Extract the (x, y) coordinate from the center of the cell holding the provided text.  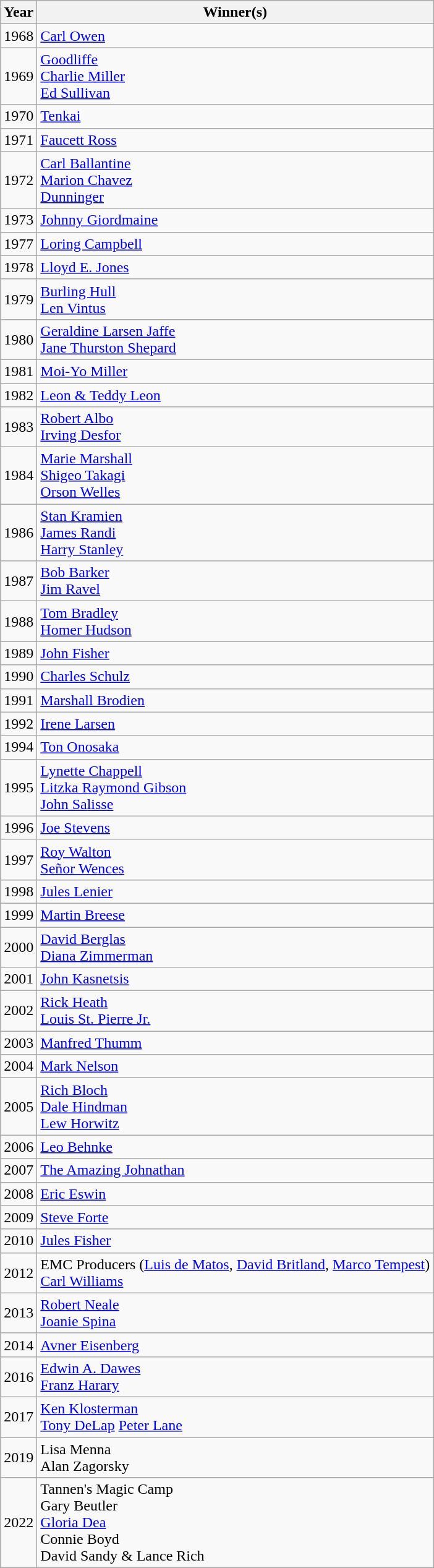
Faucett Ross (235, 140)
Johnny Giordmaine (235, 220)
Winner(s) (235, 12)
2001 (19, 979)
2010 (19, 1241)
Martin Breese (235, 915)
Carl Owen (235, 36)
1999 (19, 915)
Marie MarshallShigeo TakagiOrson Welles (235, 476)
Moi-Yo Miller (235, 371)
Stan KramienJames RandiHarry Stanley (235, 533)
Eric Eswin (235, 1194)
1983 (19, 427)
1992 (19, 724)
1998 (19, 891)
Tom BradleyHomer Hudson (235, 621)
1997 (19, 860)
1973 (19, 220)
EMC Producers (Luis de Matos, David Britland, Marco Tempest)Carl Williams (235, 1273)
2007 (19, 1170)
2006 (19, 1147)
Steve Forte (235, 1217)
2014 (19, 1345)
1994 (19, 747)
1988 (19, 621)
1977 (19, 244)
Burling HullLen Vintus (235, 299)
1969 (19, 76)
Geraldine Larsen JaffeJane Thurston Shepard (235, 339)
Mark Nelson (235, 1066)
Tannen's Magic CampGary BeutlerGloria DeaConnie BoydDavid Sandy & Lance Rich (235, 1523)
Manfred Thumm (235, 1043)
2004 (19, 1066)
Lynette ChappellLitzka Raymond GibsonJohn Salisse (235, 787)
1991 (19, 700)
2022 (19, 1523)
Joe Stevens (235, 828)
1982 (19, 395)
Rick HeathLouis St. Pierre Jr. (235, 1011)
Lloyd E. Jones (235, 267)
1995 (19, 787)
Ken KlostermanTony DeLap Peter Lane (235, 1416)
Robert AlboIrving Desfor (235, 427)
David BerglasDiana Zimmerman (235, 946)
2003 (19, 1043)
1980 (19, 339)
1987 (19, 581)
1986 (19, 533)
2017 (19, 1416)
John Kasnetsis (235, 979)
1990 (19, 677)
1981 (19, 371)
1979 (19, 299)
Roy WaltonSeñor Wences (235, 860)
2000 (19, 946)
Charles Schulz (235, 677)
Lisa MennaAlan Zagorsky (235, 1457)
1989 (19, 653)
2019 (19, 1457)
1972 (19, 180)
Tenkai (235, 116)
2012 (19, 1273)
2013 (19, 1313)
Edwin A. DawesFranz Harary (235, 1377)
2016 (19, 1377)
2002 (19, 1011)
Loring Campbell (235, 244)
Irene Larsen (235, 724)
GoodliffeCharlie MillerEd Sullivan (235, 76)
Year (19, 12)
Ton Onosaka (235, 747)
1968 (19, 36)
Bob BarkerJim Ravel (235, 581)
Avner Eisenberg (235, 1345)
1978 (19, 267)
2008 (19, 1194)
2009 (19, 1217)
Robert NealeJoanie Spina (235, 1313)
Leo Behnke (235, 1147)
John Fisher (235, 653)
Carl BallantineMarion ChavezDunninger (235, 180)
2005 (19, 1107)
The Amazing Johnathan (235, 1170)
Rich BlochDale HindmanLew Horwitz (235, 1107)
Jules Lenier (235, 891)
Jules Fisher (235, 1241)
1984 (19, 476)
1970 (19, 116)
1996 (19, 828)
Marshall Brodien (235, 700)
Leon & Teddy Leon (235, 395)
1971 (19, 140)
